Pinpoint the cell where the given text exists, returning its (x, y) midpoint coordinate. 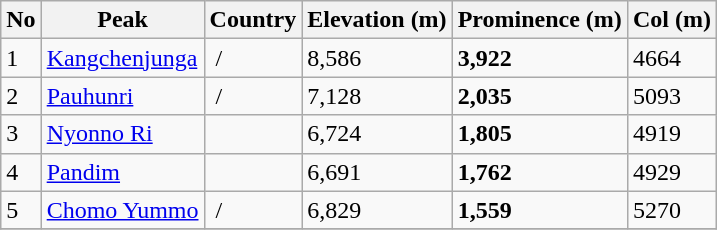
1,805 (540, 134)
1 (21, 58)
6,691 (377, 172)
Nyonno Ri (122, 134)
2 (21, 96)
Prominence (m) (540, 20)
2,035 (540, 96)
5 (21, 210)
4919 (672, 134)
8,586 (377, 58)
Peak (122, 20)
1,762 (540, 172)
Pauhunri (122, 96)
Elevation (m) (377, 20)
6,829 (377, 210)
4664 (672, 58)
3,922 (540, 58)
No (21, 20)
Kangchenjunga (122, 58)
6,724 (377, 134)
7,128 (377, 96)
5270 (672, 210)
5093 (672, 96)
Pandim (122, 172)
Col (m) (672, 20)
Country (253, 20)
4929 (672, 172)
3 (21, 134)
Chomo Yummo (122, 210)
4 (21, 172)
1,559 (540, 210)
